Extract the (x, y) coordinate from the center of the cell holding the provided text.  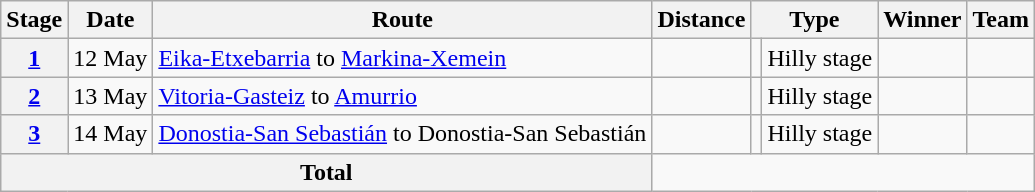
Distance (702, 20)
2 (34, 96)
Total (326, 172)
Winner (922, 20)
Date (110, 20)
13 May (110, 96)
Type (814, 20)
3 (34, 134)
Route (402, 20)
Team (1001, 20)
14 May (110, 134)
12 May (110, 58)
Vitoria-Gasteiz to Amurrio (402, 96)
1 (34, 58)
Donostia-San Sebastián to Donostia-San Sebastián (402, 134)
Eika-Etxebarria to Markina-Xemein (402, 58)
Stage (34, 20)
